Detect which cell encompasses the target text, then output its [x, y] center coordinate. 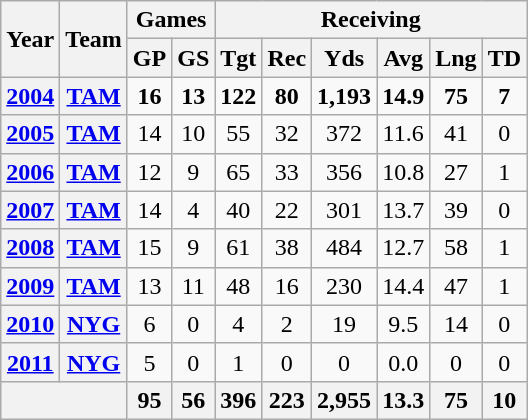
38 [287, 248]
356 [344, 172]
2005 [30, 134]
372 [344, 134]
14.4 [404, 286]
12.7 [404, 248]
122 [238, 96]
55 [238, 134]
47 [456, 286]
2004 [30, 96]
11 [194, 286]
223 [287, 400]
2007 [30, 210]
2011 [30, 362]
Year [30, 39]
39 [456, 210]
0.0 [404, 362]
56 [194, 400]
1,193 [344, 96]
32 [287, 134]
9.5 [404, 324]
95 [149, 400]
10.8 [404, 172]
Yds [344, 58]
301 [344, 210]
7 [504, 96]
27 [456, 172]
5 [149, 362]
230 [344, 286]
484 [344, 248]
12 [149, 172]
Avg [404, 58]
61 [238, 248]
GP [149, 58]
15 [149, 248]
40 [238, 210]
Rec [287, 58]
65 [238, 172]
80 [287, 96]
Receiving [371, 20]
48 [238, 286]
2,955 [344, 400]
14.9 [404, 96]
Games [170, 20]
Tgt [238, 58]
22 [287, 210]
Lng [456, 58]
GS [194, 58]
11.6 [404, 134]
Team [94, 39]
TD [504, 58]
13.3 [404, 400]
396 [238, 400]
19 [344, 324]
2009 [30, 286]
33 [287, 172]
2008 [30, 248]
2006 [30, 172]
6 [149, 324]
58 [456, 248]
2010 [30, 324]
41 [456, 134]
2 [287, 324]
13.7 [404, 210]
